Identify which cell holds the provided text, then report its (x, y) central coordinate. 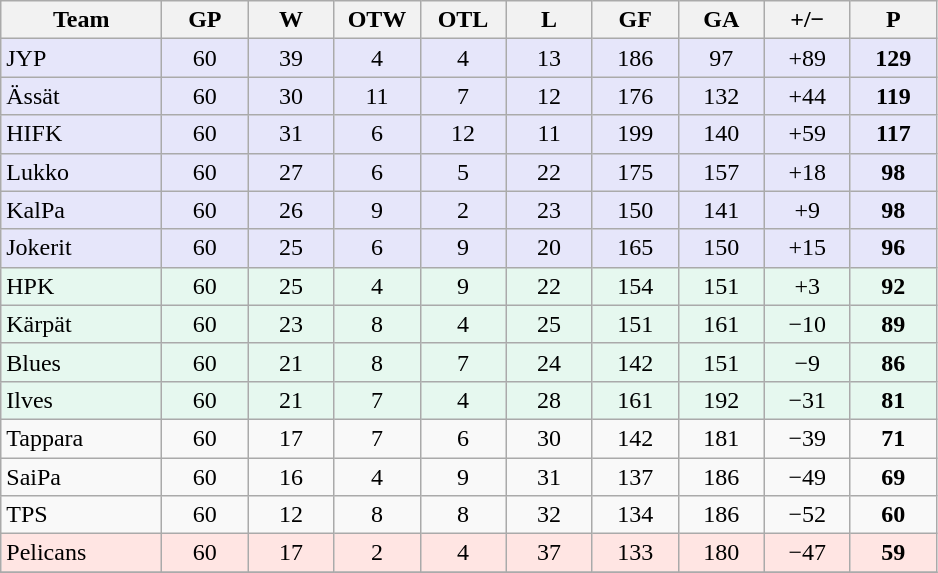
86 (893, 362)
81 (893, 400)
175 (635, 172)
134 (635, 515)
−9 (807, 362)
20 (549, 248)
−52 (807, 515)
HIFK (82, 134)
140 (721, 134)
Lukko (82, 172)
199 (635, 134)
71 (893, 438)
KalPa (82, 210)
Team (82, 20)
133 (635, 553)
GP (205, 20)
180 (721, 553)
HPK (82, 286)
141 (721, 210)
59 (893, 553)
13 (549, 58)
JYP (82, 58)
192 (721, 400)
P (893, 20)
154 (635, 286)
26 (291, 210)
L (549, 20)
181 (721, 438)
28 (549, 400)
GF (635, 20)
+15 (807, 248)
+59 (807, 134)
96 (893, 248)
Pelicans (82, 553)
119 (893, 96)
+44 (807, 96)
−47 (807, 553)
−39 (807, 438)
SaiPa (82, 477)
−10 (807, 324)
−49 (807, 477)
OTW (377, 20)
27 (291, 172)
176 (635, 96)
92 (893, 286)
117 (893, 134)
Ilves (82, 400)
137 (635, 477)
GA (721, 20)
W (291, 20)
97 (721, 58)
Ässät (82, 96)
69 (893, 477)
+89 (807, 58)
TPS (82, 515)
+18 (807, 172)
37 (549, 553)
157 (721, 172)
24 (549, 362)
−31 (807, 400)
+3 (807, 286)
+9 (807, 210)
OTL (463, 20)
39 (291, 58)
+/− (807, 20)
Kärpät (82, 324)
129 (893, 58)
16 (291, 477)
Jokerit (82, 248)
Blues (82, 362)
132 (721, 96)
89 (893, 324)
Tappara (82, 438)
5 (463, 172)
165 (635, 248)
32 (549, 515)
